Locate the cell with the specified text and output its (x, y) center coordinate. 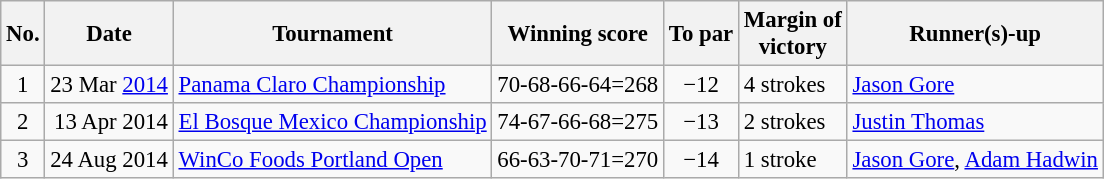
Tournament (332, 34)
Justin Thomas (975, 122)
Jason Gore, Adam Hadwin (975, 160)
1 (23, 85)
Runner(s)-up (975, 34)
13 Apr 2014 (109, 122)
Date (109, 34)
Margin ofvictory (792, 34)
24 Aug 2014 (109, 160)
2 (23, 122)
−13 (700, 122)
74-67-66-68=275 (578, 122)
To par (700, 34)
Jason Gore (975, 85)
Panama Claro Championship (332, 85)
4 strokes (792, 85)
El Bosque Mexico Championship (332, 122)
−14 (700, 160)
WinCo Foods Portland Open (332, 160)
No. (23, 34)
3 (23, 160)
66-63-70-71=270 (578, 160)
Winning score (578, 34)
23 Mar 2014 (109, 85)
−12 (700, 85)
2 strokes (792, 122)
1 stroke (792, 160)
70-68-66-64=268 (578, 85)
